Scan for the cell matching the given text and deliver its (X, Y) coordinate at center. 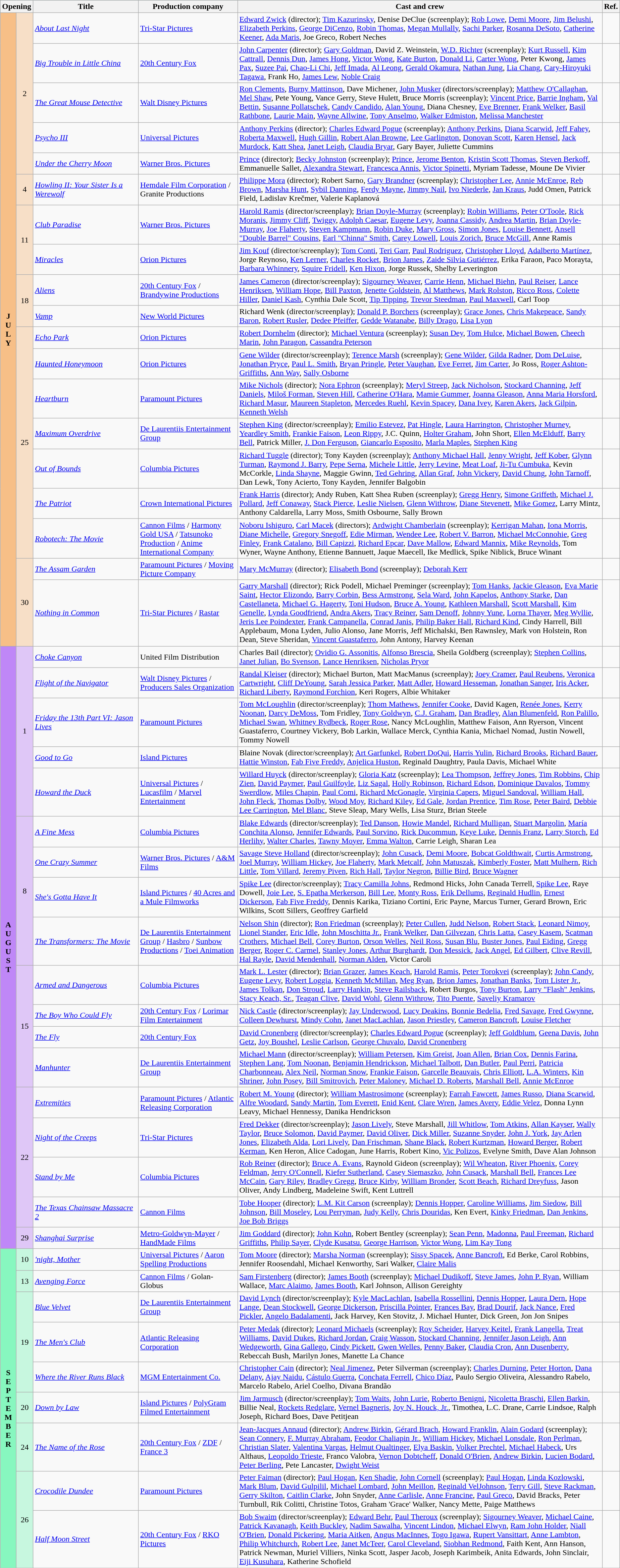
Stand by Me (86, 1177)
1 (25, 731)
Shanghai Surprise (86, 1238)
Warner Bros. Pictures / A&M Films (188, 862)
Miracles (86, 259)
25 (25, 442)
Heartburn (86, 399)
Psycho III (86, 137)
20th Century Fox / Brandywine Productions (188, 290)
Maximum Overdrive (86, 434)
Where the River Runs Black (86, 1377)
JULY (9, 329)
Universal Pictures / Aaron Spelling Productions (188, 1260)
Universal Pictures / Lucasfilm / Marvel Entertainment (188, 792)
Universal Pictures (188, 137)
Club Paradise (86, 225)
Cannon Films (188, 1212)
Echo Park (86, 337)
19 (25, 1342)
De Laurentiis Entertainment Group / Hasbro / Sunbow Productions / Toei Animation (188, 941)
13 (25, 1281)
15 (25, 1026)
Out of Bounds (86, 468)
24 (25, 1447)
Choke Canyon (86, 657)
Hemdale Film Corporation / Granite Productions (188, 189)
The Great Mouse Detective (86, 103)
The Assam Garden (86, 569)
20th Century Fox / RKO Pictures (188, 1539)
11 (25, 240)
26 (25, 1520)
30 (25, 602)
Friday the 13th Part VI: Jason Lives (86, 722)
Opening (17, 7)
Avenging Force (86, 1281)
20th Century Fox / Lorimar Film Entertainment (188, 1016)
About Last Night (86, 28)
Robotech: The Movie (86, 539)
Mary McMurray (director); Elisabeth Bond (screenplay); Deborah Kerr (420, 569)
2 (25, 93)
The Name of the Rose (86, 1447)
MGM Entertainment Co. (188, 1377)
Armed and Dangerous (86, 985)
The Texas Chainsaw Massacre 2 (86, 1212)
29 (25, 1238)
SEPTEMBER (9, 1408)
Extremities (86, 1103)
Island Pictures / 40 Acres and a Mule Filmworks (188, 897)
Nothing in Common (86, 613)
Cannon Films / Harmony Gold USA / Tatsunoko Production / Anime International Company (188, 539)
Howling II: Your Sister Is a Werewolf (86, 189)
Blue Velvet (86, 1307)
Howard the Duck (86, 792)
Aliens (86, 290)
Paramount Pictures / Atlantic Releasing Corporation (188, 1103)
Paramount Pictures / Moving Picture Company (188, 569)
22 (25, 1157)
Robert Dornhelm (director); Michael Ventura (screenplay); Susan Dey, Tom Hulce, Michael Bowen, Cheech Marin, John Paragon, Cassandra Peterson (420, 337)
New World Pictures (188, 316)
Down by Law (86, 1407)
Good to Go (86, 757)
20th Century Fox / ZDF / France 3 (188, 1447)
Manhunter (86, 1067)
20 (25, 1407)
She's Gotta Have It (86, 897)
Flight of the Navigator (86, 683)
Ref. (611, 7)
Big Trouble in Little China (86, 63)
Tri-Star Pictures / Rastar (188, 613)
8 (25, 891)
18 (25, 301)
Haunted Honeymoon (86, 364)
Island Pictures / PolyGram Filmed Entertainment (188, 1407)
The Boy Who Could Fly (86, 1016)
The Fly (86, 1037)
The Transformers: The Movie (86, 941)
Crown International Pictures (188, 504)
10 (25, 1260)
Metro-Goldwyn-Mayer / HandMade Films (188, 1238)
Atlantic Releasing Corporation (188, 1342)
The Patriot (86, 504)
Production company (188, 7)
Title (86, 7)
The Men's Club (86, 1342)
One Crazy Summer (86, 862)
Night of the Creeps (86, 1138)
'night, Mother (86, 1260)
Vamp (86, 316)
AUGUST (9, 947)
United Film Distribution (188, 657)
Cannon Films / Golan-Globus (188, 1281)
Walt Disney Pictures (188, 103)
Island Pictures (188, 757)
A Fine Mess (86, 832)
Under the Cherry Moon (86, 164)
Half Moon Street (86, 1539)
4 (25, 189)
Crocodile Dundee (86, 1491)
Cast and crew (420, 7)
Walt Disney Pictures / Producers Sales Organization (188, 683)
